Detect which cell encompasses the target text, then output its [x, y] center coordinate. 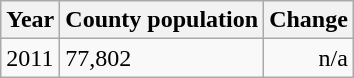
Change [309, 20]
Year [30, 20]
2011 [30, 58]
77,802 [162, 58]
County population [162, 20]
n/a [309, 58]
